Scan for the cell matching the given text and deliver its (x, y) coordinate at center. 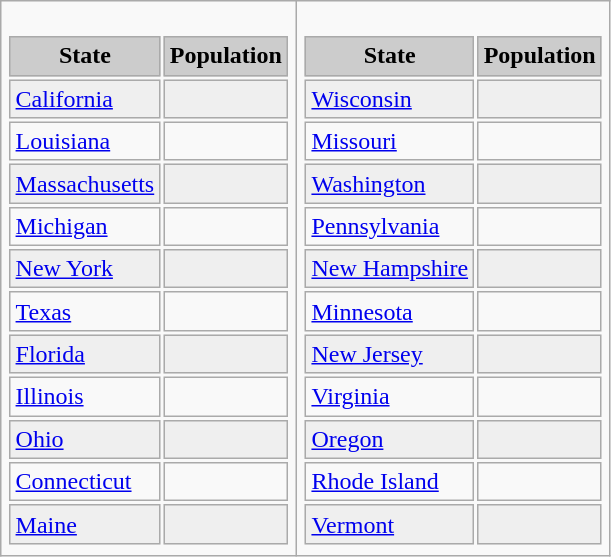
California (84, 99)
Maine (84, 524)
Louisiana (84, 141)
New York (84, 269)
Vermont (390, 524)
Wisconsin (390, 99)
Connecticut (84, 482)
Pennsylvania (390, 227)
New Hampshire (390, 269)
Rhode Island (390, 482)
State Population California Louisiana Massachusetts Michigan New York Texas Florida Illinois Ohio Connecticut Maine (149, 278)
State Population Wisconsin Missouri Washington Pennsylvania New Hampshire Minnesota New Jersey Virginia Oregon Rhode Island Vermont (454, 278)
Missouri (390, 141)
Minnesota (390, 312)
New Jersey (390, 354)
Florida (84, 354)
Texas (84, 312)
Illinois (84, 397)
Washington (390, 184)
Michigan (84, 227)
Ohio (84, 439)
Oregon (390, 439)
Virginia (390, 397)
Massachusetts (84, 184)
